Identify which cell holds the provided text, then report its [X, Y] central coordinate. 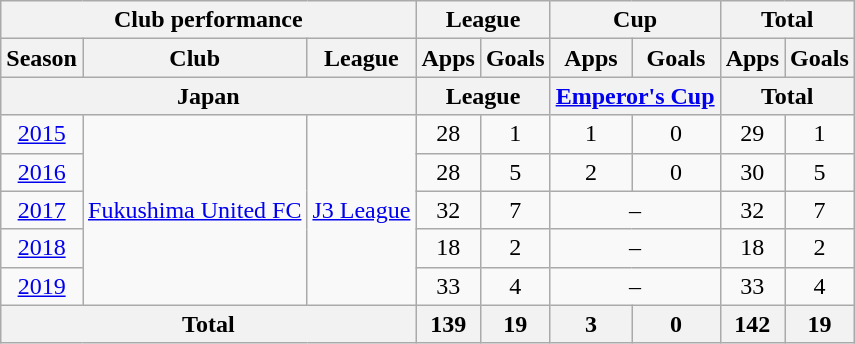
30 [752, 172]
2019 [42, 286]
Cup [635, 20]
Club performance [208, 20]
29 [752, 134]
Emperor's Cup [635, 96]
142 [752, 324]
Japan [208, 96]
2018 [42, 248]
Club [194, 58]
2016 [42, 172]
Fukushima United FC [194, 210]
3 [591, 324]
J3 League [362, 210]
139 [448, 324]
Season [42, 58]
2015 [42, 134]
2017 [42, 210]
